Return the (x, y) coordinate for the center point of the cell that contains the specified text.  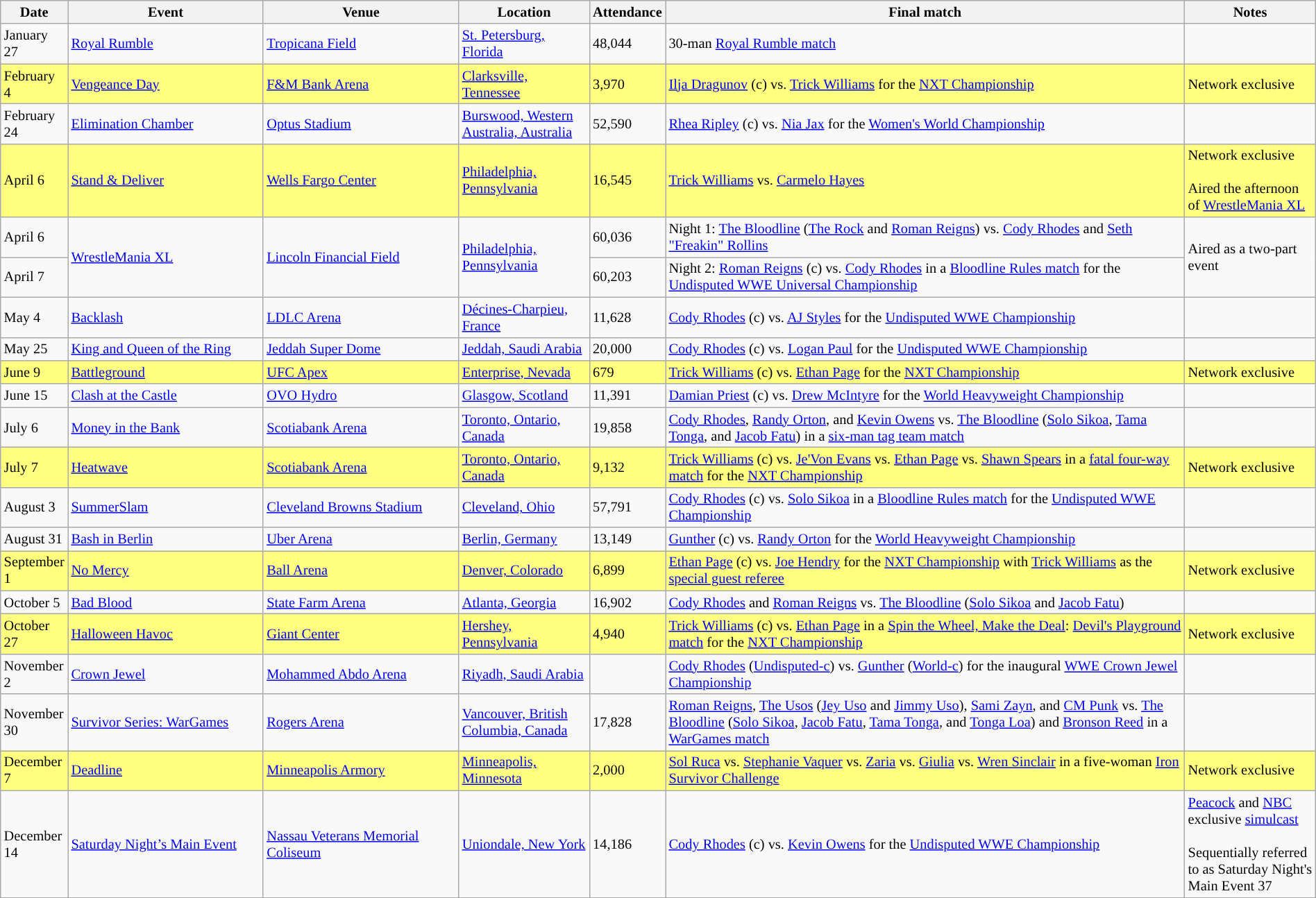
Minneapolis, Minnesota (524, 770)
May 25 (35, 349)
December 7 (35, 770)
Uniondale, New York (524, 844)
Cody Rhodes and Roman Reigns vs. The Bloodline (Solo Sikoa and Jacob Fatu) (925, 602)
Cody Rhodes (c) vs. AJ Styles for the Undisputed WWE Championship (925, 317)
Denver, Colorado (524, 570)
October 27 (35, 634)
December 14 (35, 844)
Notes (1251, 12)
August 31 (35, 539)
February 24 (35, 124)
UFC Apex (361, 372)
Optus Stadium (361, 124)
48,044 (627, 44)
Cody Rhodes, Randy Orton, and Kevin Owens vs. The Bloodline (Solo Sikoa, Tama Tonga, and Jacob Fatu) in a six-man tag team match (925, 427)
16,545 (627, 180)
Sol Ruca vs. Stephanie Vaquer vs. Zaria vs. Giulia vs. Wren Sinclair in a five-woman Iron Survivor Challenge (925, 770)
Night 2: Roman Reigns (c) vs. Cody Rhodes in a Bloodline Rules match for the Undisputed WWE Universal Championship (925, 277)
Halloween Havoc (166, 634)
F&M Bank Arena (361, 84)
Jeddah, Saudi Arabia (524, 349)
St. Petersburg, Florida (524, 44)
Décines-Charpieu, France (524, 317)
October 5 (35, 602)
Clash at the Castle (166, 396)
King and Queen of the Ring (166, 349)
Tropicana Field (361, 44)
13,149 (627, 539)
September 1 (35, 570)
Vengeance Day (166, 84)
Cody Rhodes (c) vs. Kevin Owens for the Undisputed WWE Championship (925, 844)
July 6 (35, 427)
LDLC Arena (361, 317)
Ball Arena (361, 570)
Cody Rhodes (c) vs. Solo Sikoa in a Bloodline Rules match for the Undisputed WWE Championship (925, 507)
January 27 (35, 44)
14,186 (627, 844)
Trick Williams (c) vs. Ethan Page in a Spin the Wheel, Make the Deal: Devil's Playground match for the NXT Championship (925, 634)
State Farm Arena (361, 602)
Network exclusiveAired the afternoon of WrestleMania XL (1251, 180)
679 (627, 372)
Hershey, Pennsylvania (524, 634)
Clarksville, Tennessee (524, 84)
Jeddah Super Dome (361, 349)
17,828 (627, 722)
Minneapolis Armory (361, 770)
Location (524, 12)
20,000 (627, 349)
11,628 (627, 317)
Survivor Series: WarGames (166, 722)
Mohammed Abdo Arena (361, 674)
11,391 (627, 396)
SummerSlam (166, 507)
Riyadh, Saudi Arabia (524, 674)
February 4 (35, 84)
Trick Williams vs. Carmelo Hayes (925, 180)
Damian Priest (c) vs. Drew McIntyre for the World Heavyweight Championship (925, 396)
Heatwave (166, 467)
November 2 (35, 674)
4,940 (627, 634)
Wells Fargo Center (361, 180)
Event (166, 12)
Trick Williams (c) vs. Je'Von Evans vs. Ethan Page vs. Shawn Spears in a fatal four-way match for the NXT Championship (925, 467)
November 30 (35, 722)
OVO Hydro (361, 396)
Night 1: The Bloodline (The Rock and Roman Reigns) vs. Cody Rhodes and Seth "Freakin" Rollins (925, 237)
Crown Jewel (166, 674)
Berlin, Germany (524, 539)
Gunther (c) vs. Randy Orton for the World Heavyweight Championship (925, 539)
2,000 (627, 770)
Elimination Chamber (166, 124)
Cody Rhodes (c) vs. Logan Paul for the Undisputed WWE Championship (925, 349)
Trick Williams (c) vs. Ethan Page for the NXT Championship (925, 372)
Stand & Deliver (166, 180)
Ethan Page (c) vs. Joe Hendry for the NXT Championship with Trick Williams as the special guest referee (925, 570)
April 7 (35, 277)
Atlanta, Georgia (524, 602)
Final match (925, 12)
9,132 (627, 467)
30-man Royal Rumble match (925, 44)
19,858 (627, 427)
52,590 (627, 124)
60,203 (627, 277)
Nassau Veterans Memorial Coliseum (361, 844)
Rhea Ripley (c) vs. Nia Jax for the Women's World Championship (925, 124)
Venue (361, 12)
Cleveland, Ohio (524, 507)
3,970 (627, 84)
Date (35, 12)
Glasgow, Scotland (524, 396)
Aired as a two-part event (1251, 257)
Uber Arena (361, 539)
August 3 (35, 507)
Cleveland Browns Stadium (361, 507)
Giant Center (361, 634)
Battleground (166, 372)
6,899 (627, 570)
Ilja Dragunov (c) vs. Trick Williams for the NXT Championship (925, 84)
Vancouver, British Columbia, Canada (524, 722)
60,036 (627, 237)
June 9 (35, 372)
Cody Rhodes (Undisputed-c) vs. Gunther (World-c) for the inaugural WWE Crown Jewel Championship (925, 674)
Money in the Bank (166, 427)
WrestleMania XL (166, 257)
Saturday Night’s Main Event (166, 844)
16,902 (627, 602)
No Mercy (166, 570)
57,791 (627, 507)
July 7 (35, 467)
Peacock and NBC exclusive simulcastSequentially referred to as Saturday Night's Main Event 37 (1251, 844)
Lincoln Financial Field (361, 257)
Burswood, Western Australia, Australia (524, 124)
Deadline (166, 770)
Enterprise, Nevada (524, 372)
June 15 (35, 396)
Bad Blood (166, 602)
Rogers Arena (361, 722)
Backlash (166, 317)
Attendance (627, 12)
Royal Rumble (166, 44)
May 4 (35, 317)
Bash in Berlin (166, 539)
